Locate the cell with the specified text and output its [x, y] center coordinate. 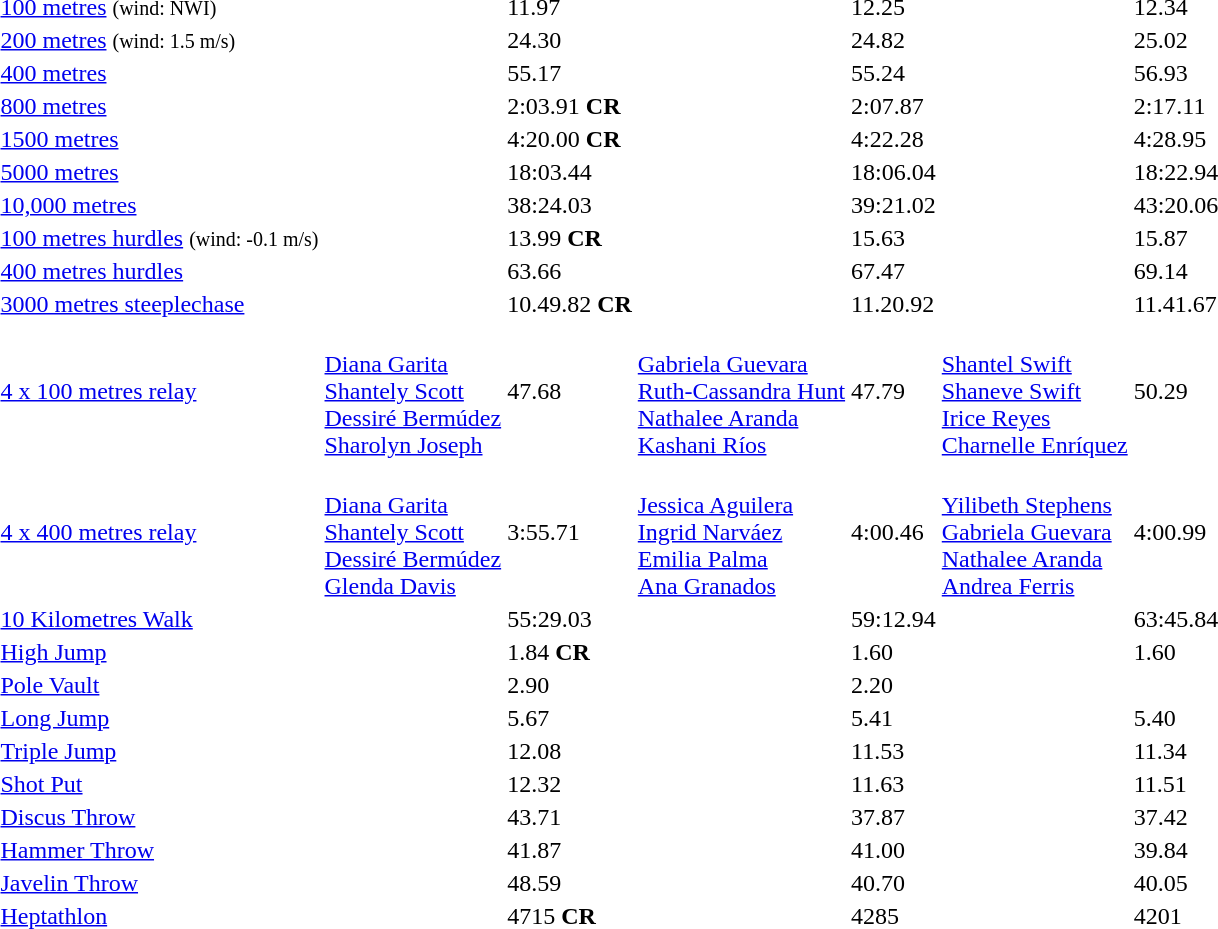
37.87 [894, 817]
Diana Garita Shantely Scott Dessiré Bermúdez Glenda Davis [413, 532]
10.49.82 CR [570, 304]
2:07.87 [894, 106]
Yilibeth Stephens Gabriela Guevara Nathalee Aranda Andrea Ferris [1034, 532]
Shantel Swift Shaneve Swift Irice Reyes Charnelle Enríquez [1034, 391]
55.24 [894, 73]
24.82 [894, 40]
1.84 CR [570, 652]
38:24.03 [570, 205]
59:12.94 [894, 619]
1.60 [894, 652]
3:55.71 [570, 532]
11.63 [894, 784]
41.00 [894, 850]
11.20.92 [894, 304]
4:20.00 CR [570, 139]
13.99 CR [570, 238]
43.71 [570, 817]
2.20 [894, 685]
67.47 [894, 271]
39:21.02 [894, 205]
5.41 [894, 718]
41.87 [570, 850]
12.32 [570, 784]
18:03.44 [570, 172]
18:06.04 [894, 172]
Gabriela Guevara Ruth-Cassandra Hunt Nathalee Aranda Kashani Ríos [741, 391]
47.68 [570, 391]
4:22.28 [894, 139]
Jessica Aguilera Ingrid Narváez Emilia Palma Ana Granados [741, 532]
24.30 [570, 40]
5.67 [570, 718]
55.17 [570, 73]
15.63 [894, 238]
47.79 [894, 391]
11.53 [894, 751]
55:29.03 [570, 619]
2.90 [570, 685]
4:00.46 [894, 532]
Diana Garita Shantely Scott Dessiré Bermúdez Sharolyn Joseph [413, 391]
2:03.91 CR [570, 106]
12.08 [570, 751]
63.66 [570, 271]
48.59 [570, 883]
40.70 [894, 883]
